From the cell containing the given text, extract its center point as [x, y] coordinate. 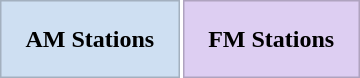
AM Stations [90, 39]
FM Stations [272, 39]
